Return the (X, Y) coordinate for the center point of the cell that contains the specified text.  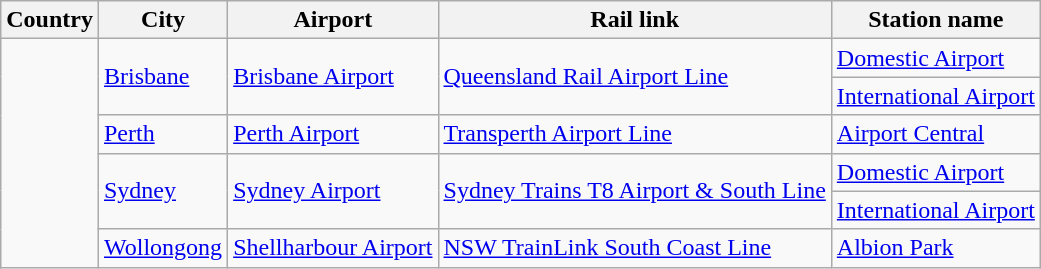
Country (50, 20)
Sydney Airport (333, 191)
Sydney Trains T8 Airport & South Line (634, 191)
Queensland Rail Airport Line (634, 77)
Airport (333, 20)
Station name (936, 20)
City (162, 20)
Perth (162, 134)
Brisbane Airport (333, 77)
Sydney (162, 191)
Albion Park (936, 248)
NSW TrainLink South Coast Line (634, 248)
Airport Central (936, 134)
Rail link (634, 20)
Brisbane (162, 77)
Shellharbour Airport (333, 248)
Perth Airport (333, 134)
Transperth Airport Line (634, 134)
Wollongong (162, 248)
